Output the (x, y) coordinate of the center of the cell containing the given text.  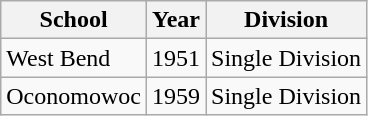
1959 (176, 96)
School (74, 20)
Year (176, 20)
Oconomowoc (74, 96)
West Bend (74, 58)
1951 (176, 58)
Division (286, 20)
